Detect which cell encompasses the target text, then output its (X, Y) center coordinate. 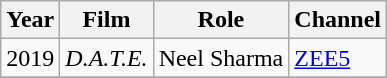
Neel Sharma (221, 58)
Role (221, 20)
D.A.T.E. (106, 58)
Year (30, 20)
2019 (30, 58)
Channel (338, 20)
ZEE5 (338, 58)
Film (106, 20)
